Scan for the cell matching the given text and deliver its [x, y] coordinate at center. 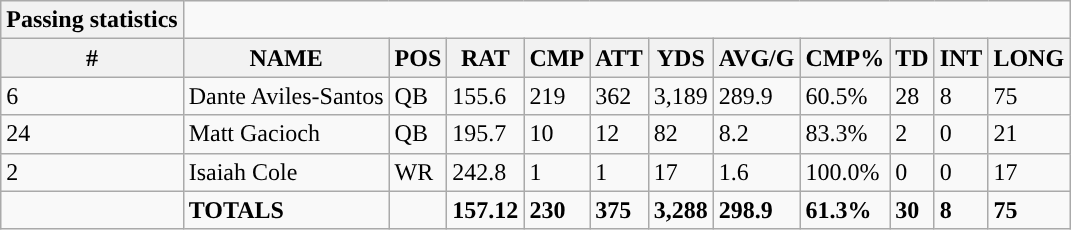
NAME [286, 58]
242.8 [486, 172]
1.6 [756, 172]
TD [912, 58]
362 [620, 96]
10 [557, 134]
61.3% [845, 210]
21 [1029, 134]
WR [418, 172]
6 [92, 96]
3,288 [680, 210]
YDS [680, 58]
LONG [1029, 58]
24 [92, 134]
219 [557, 96]
CMP% [845, 58]
# [92, 58]
ATT [620, 58]
CMP [557, 58]
AVG/G [756, 58]
3,189 [680, 96]
Passing statistics [92, 20]
INT [961, 58]
POS [418, 58]
RAT [486, 58]
Dante Aviles-Santos [286, 96]
157.12 [486, 210]
60.5% [845, 96]
195.7 [486, 134]
Isaiah Cole [286, 172]
8.2 [756, 134]
155.6 [486, 96]
83.3% [845, 134]
100.0% [845, 172]
82 [680, 134]
28 [912, 96]
12 [620, 134]
298.9 [756, 210]
Matt Gacioch [286, 134]
289.9 [756, 96]
30 [912, 210]
TOTALS [286, 210]
230 [557, 210]
375 [620, 210]
